Provide the (x, y) coordinate of the cell's center where the given text is located.  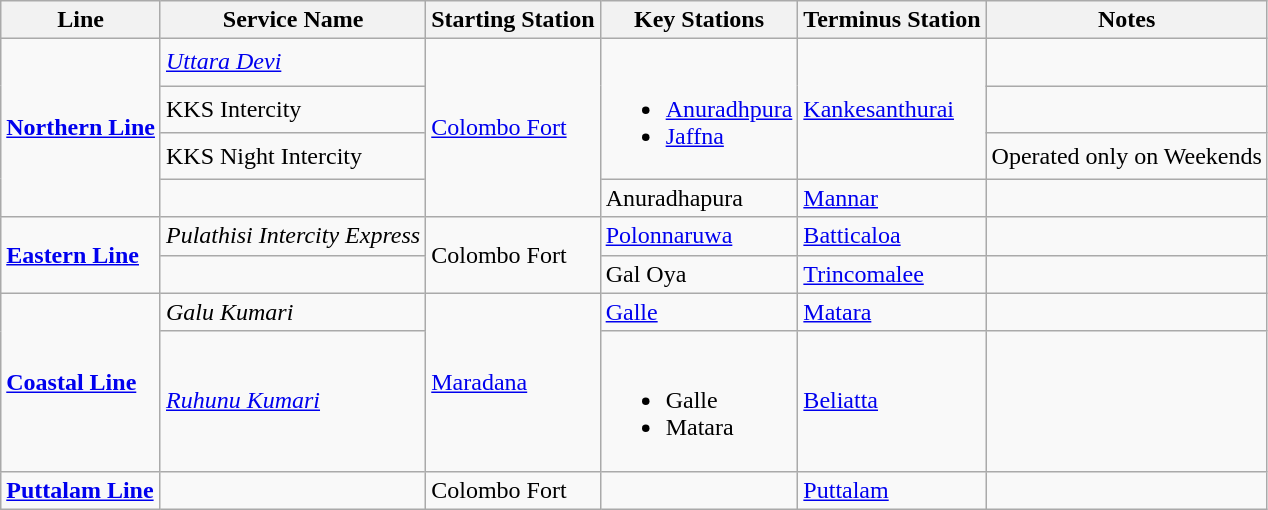
Polonnaruwa (699, 236)
GalleMatara (699, 401)
Maradana (513, 382)
Galle (699, 312)
Matara (892, 312)
Coastal Line (81, 382)
Trincomalee (892, 274)
Key Stations (699, 20)
Starting Station (513, 20)
Notes (1126, 20)
AnuradhpuraJaffna (699, 109)
KKS Night Intercity (292, 156)
Anuradhapura (699, 198)
Line (81, 20)
Batticaloa (892, 236)
Gal Oya (699, 274)
Puttalam (892, 490)
Terminus Station (892, 20)
Mannar (892, 198)
Ruhunu Kumari (292, 401)
Service Name (292, 20)
Puttalam Line (81, 490)
Operated only on Weekends (1126, 156)
Kankesanthurai (892, 109)
Pulathisi Intercity Express (292, 236)
Northern Line (81, 128)
Eastern Line (81, 255)
KKS Intercity (292, 110)
Galu Kumari (292, 312)
Beliatta (892, 401)
Uttara Devi (292, 62)
